Determine the [x, y] coordinate at the center of the cell enclosing the given text.  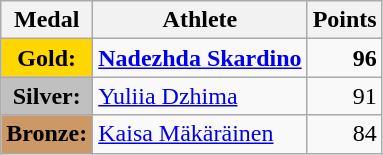
96 [344, 58]
91 [344, 96]
Gold: [47, 58]
Bronze: [47, 134]
Medal [47, 20]
Yuliia Dzhima [200, 96]
Nadezhda Skardino [200, 58]
Silver: [47, 96]
Kaisa Mäkäräinen [200, 134]
Athlete [200, 20]
Points [344, 20]
84 [344, 134]
